Return the (x, y) coordinate for the center point of the cell that contains the specified text.  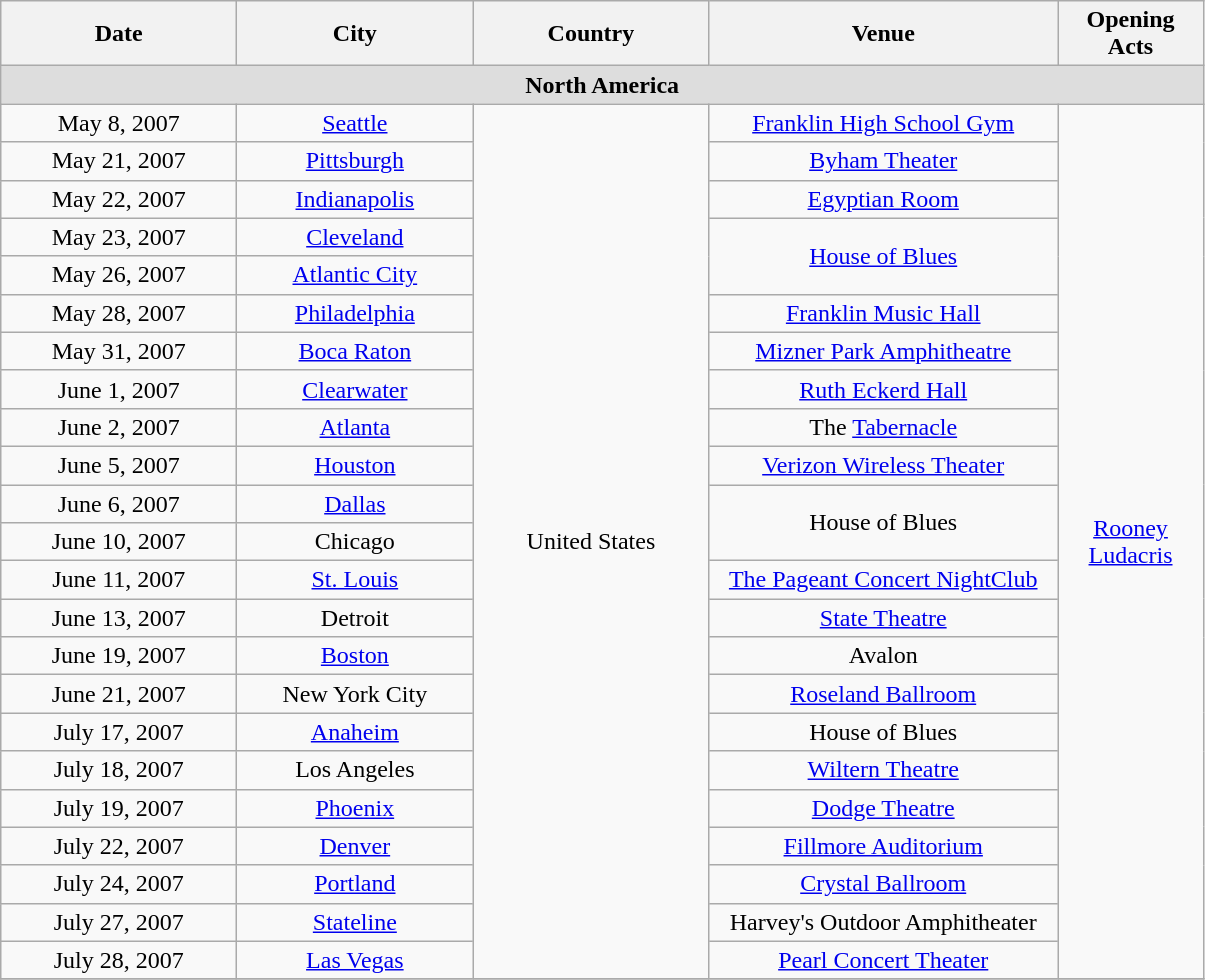
Mizner Park Amphitheatre (884, 351)
June 2, 2007 (119, 427)
Atlantic City (355, 275)
July 17, 2007 (119, 732)
Verizon Wireless Theater (884, 465)
Phoenix (355, 808)
May 8, 2007 (119, 123)
Cleveland (355, 237)
July 24, 2007 (119, 884)
Egyptian Room (884, 199)
June 13, 2007 (119, 618)
June 1, 2007 (119, 389)
Seattle (355, 123)
Avalon (884, 656)
July 18, 2007 (119, 770)
Date (119, 34)
Portland (355, 884)
Opening Acts (1131, 34)
Country (591, 34)
North America (602, 85)
Byham Theater (884, 161)
Rooney Ludacris (1131, 542)
Boca Raton (355, 351)
June 21, 2007 (119, 694)
The Pageant Concert NightClub (884, 580)
State Theatre (884, 618)
Detroit (355, 618)
Dallas (355, 503)
May 22, 2007 (119, 199)
Stateline (355, 922)
New York City (355, 694)
Boston (355, 656)
Fillmore Auditorium (884, 846)
June 5, 2007 (119, 465)
Franklin High School Gym (884, 123)
Roseland Ballroom (884, 694)
Crystal Ballroom (884, 884)
June 19, 2007 (119, 656)
Houston (355, 465)
United States (591, 542)
Pittsburgh (355, 161)
Indianapolis (355, 199)
Franklin Music Hall (884, 313)
May 21, 2007 (119, 161)
Los Angeles (355, 770)
Philadelphia (355, 313)
Las Vegas (355, 960)
May 28, 2007 (119, 313)
St. Louis (355, 580)
Wiltern Theatre (884, 770)
Venue (884, 34)
Atlanta (355, 427)
City (355, 34)
Dodge Theatre (884, 808)
May 31, 2007 (119, 351)
July 22, 2007 (119, 846)
June 10, 2007 (119, 542)
Ruth Eckerd Hall (884, 389)
June 11, 2007 (119, 580)
Anaheim (355, 732)
Clearwater (355, 389)
Denver (355, 846)
Chicago (355, 542)
May 26, 2007 (119, 275)
July 19, 2007 (119, 808)
July 28, 2007 (119, 960)
July 27, 2007 (119, 922)
Harvey's Outdoor Amphitheater (884, 922)
The Tabernacle (884, 427)
June 6, 2007 (119, 503)
Pearl Concert Theater (884, 960)
May 23, 2007 (119, 237)
